Locate the cell with the specified text and output its [X, Y] center coordinate. 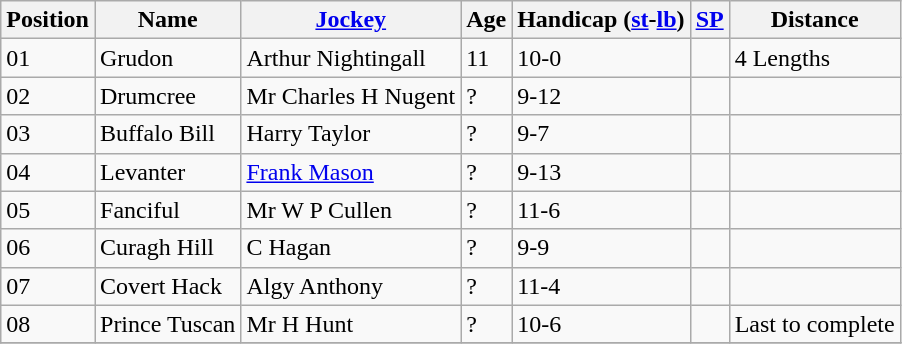
Position [48, 20]
Levanter [167, 172]
Distance [814, 20]
Age [486, 20]
SP [710, 20]
Covert Hack [167, 286]
Curagh Hill [167, 248]
9-7 [601, 134]
06 [48, 248]
01 [48, 58]
9-13 [601, 172]
11 [486, 58]
9-12 [601, 96]
Harry Taylor [351, 134]
Arthur Nightingall [351, 58]
Last to complete [814, 324]
Mr H Hunt [351, 324]
Fanciful [167, 210]
Mr W P Cullen [351, 210]
10-0 [601, 58]
Grudon [167, 58]
Prince Tuscan [167, 324]
03 [48, 134]
4 Lengths [814, 58]
11-6 [601, 210]
04 [48, 172]
Algy Anthony [351, 286]
10-6 [601, 324]
Buffalo Bill [167, 134]
Jockey [351, 20]
11-4 [601, 286]
Mr Charles H Nugent [351, 96]
Drumcree [167, 96]
08 [48, 324]
C Hagan [351, 248]
07 [48, 286]
Handicap (st-lb) [601, 20]
Frank Mason [351, 172]
05 [48, 210]
Name [167, 20]
9-9 [601, 248]
02 [48, 96]
